Scan for the cell matching the given text and deliver its [X, Y] coordinate at center. 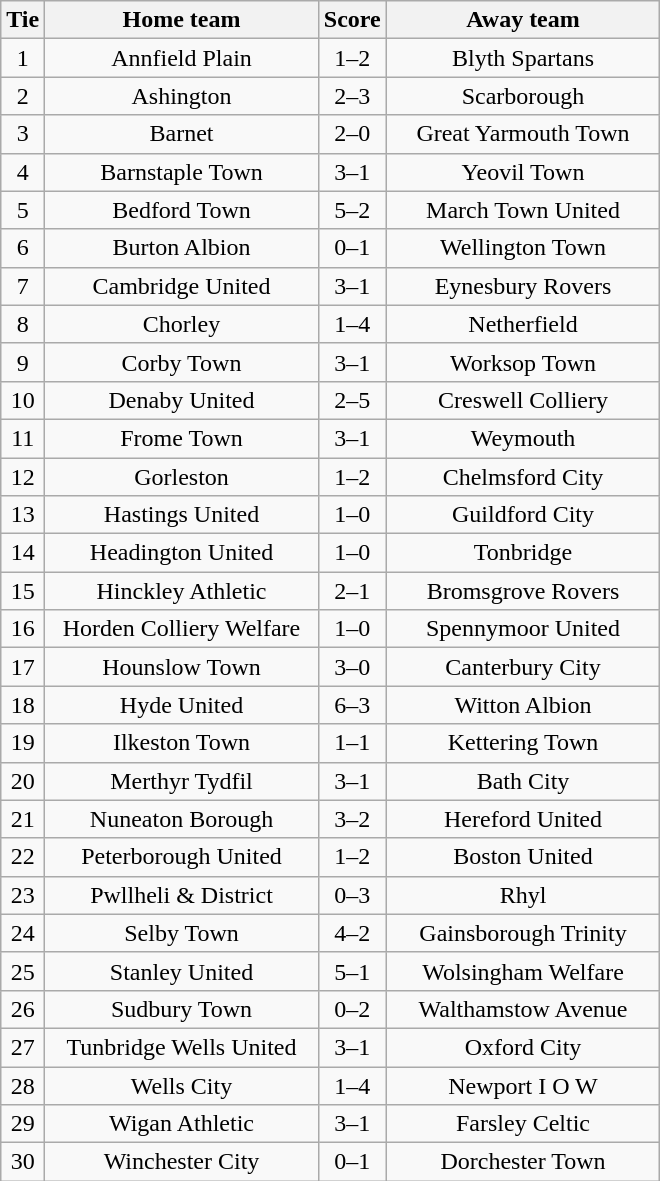
16 [23, 629]
Away team [523, 20]
Ashington [182, 96]
Bath City [523, 781]
8 [23, 324]
3–2 [352, 819]
Netherfield [523, 324]
Worksop Town [523, 362]
Kettering Town [523, 743]
3–0 [352, 667]
Witton Albion [523, 705]
March Town United [523, 210]
Hinckley Athletic [182, 591]
Walthamstow Avenue [523, 1009]
Hastings United [182, 515]
Blyth Spartans [523, 58]
Boston United [523, 857]
15 [23, 591]
Rhyl [523, 895]
Barnstaple Town [182, 172]
12 [23, 477]
Bromsgrove Rovers [523, 591]
Tunbridge Wells United [182, 1047]
9 [23, 362]
Nuneaton Borough [182, 819]
Sudbury Town [182, 1009]
Ilkeston Town [182, 743]
30 [23, 1162]
4 [23, 172]
Merthyr Tydfil [182, 781]
Scarborough [523, 96]
Headington United [182, 553]
1–1 [352, 743]
1 [23, 58]
Canterbury City [523, 667]
Frome Town [182, 438]
Stanley United [182, 971]
18 [23, 705]
Horden Colliery Welfare [182, 629]
6 [23, 248]
2–0 [352, 134]
Annfield Plain [182, 58]
Yeovil Town [523, 172]
2–3 [352, 96]
21 [23, 819]
Newport I O W [523, 1085]
14 [23, 553]
Tonbridge [523, 553]
28 [23, 1085]
Winchester City [182, 1162]
Peterborough United [182, 857]
17 [23, 667]
2–5 [352, 400]
Gorleston [182, 477]
19 [23, 743]
Dorchester Town [523, 1162]
Home team [182, 20]
Corby Town [182, 362]
Creswell Colliery [523, 400]
0–3 [352, 895]
5–2 [352, 210]
22 [23, 857]
Oxford City [523, 1047]
0–2 [352, 1009]
Eynesbury Rovers [523, 286]
Hyde United [182, 705]
4–2 [352, 933]
Score [352, 20]
Hereford United [523, 819]
26 [23, 1009]
Chorley [182, 324]
23 [23, 895]
Selby Town [182, 933]
Chelmsford City [523, 477]
Tie [23, 20]
Wellington Town [523, 248]
Great Yarmouth Town [523, 134]
Barnet [182, 134]
11 [23, 438]
Wolsingham Welfare [523, 971]
Pwllheli & District [182, 895]
29 [23, 1124]
7 [23, 286]
27 [23, 1047]
2–1 [352, 591]
20 [23, 781]
Cambridge United [182, 286]
Hounslow Town [182, 667]
Farsley Celtic [523, 1124]
Burton Albion [182, 248]
Weymouth [523, 438]
2 [23, 96]
Guildford City [523, 515]
5–1 [352, 971]
13 [23, 515]
5 [23, 210]
Wells City [182, 1085]
Wigan Athletic [182, 1124]
24 [23, 933]
Bedford Town [182, 210]
6–3 [352, 705]
Denaby United [182, 400]
25 [23, 971]
Spennymoor United [523, 629]
3 [23, 134]
10 [23, 400]
Gainsborough Trinity [523, 933]
